Search for the cell housing the specified text and yield its (X, Y) center coordinate. 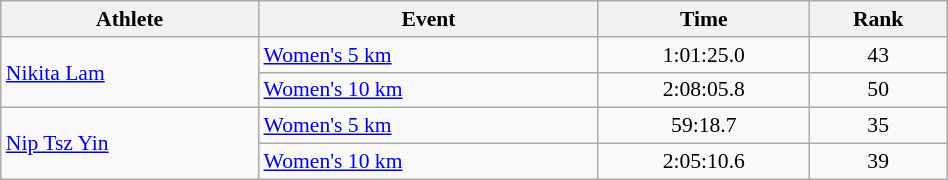
Nikita Lam (130, 72)
59:18.7 (704, 126)
Time (704, 19)
2:08:05.8 (704, 90)
39 (878, 162)
1:01:25.0 (704, 55)
35 (878, 126)
Rank (878, 19)
50 (878, 90)
2:05:10.6 (704, 162)
43 (878, 55)
Event (429, 19)
Athlete (130, 19)
Nip Tsz Yin (130, 144)
